Identify which cell holds the provided text, then report its (X, Y) central coordinate. 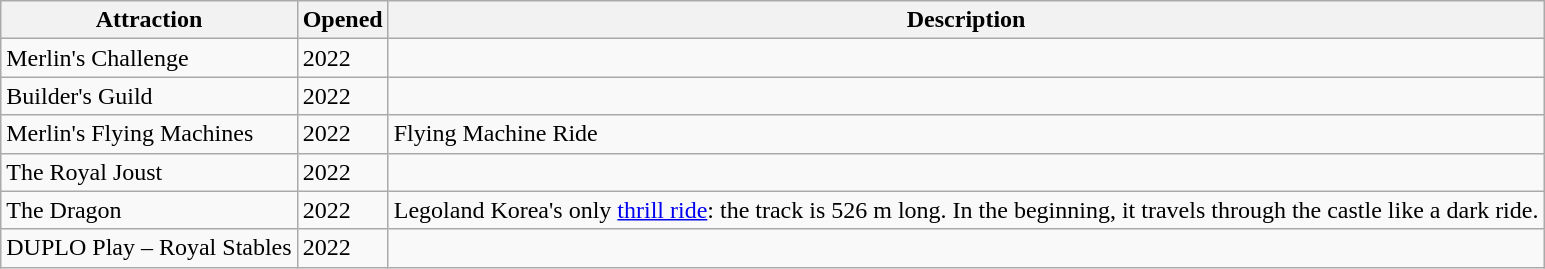
Builder's Guild (149, 96)
Attraction (149, 20)
Legoland Korea's only thrill ride: the track is 526 m long. In the beginning, it travels through the castle like a dark ride. (966, 210)
Flying Machine Ride (966, 134)
Merlin's Flying Machines (149, 134)
Opened (342, 20)
The Royal Joust (149, 172)
DUPLO Play – Royal Stables (149, 248)
Description (966, 20)
The Dragon (149, 210)
Merlin's Challenge (149, 58)
